Search for the cell housing the specified text and yield its (x, y) center coordinate. 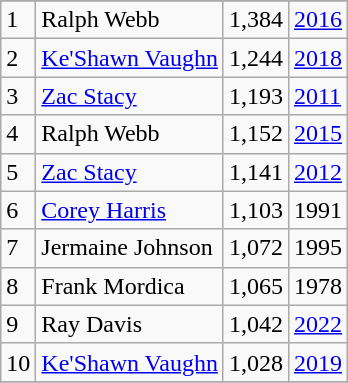
Frank Mordica (130, 286)
1,065 (256, 286)
1995 (318, 248)
Jermaine Johnson (130, 248)
6 (18, 210)
2019 (318, 362)
3 (18, 96)
1,042 (256, 324)
10 (18, 362)
8 (18, 286)
1,028 (256, 362)
2022 (318, 324)
7 (18, 248)
9 (18, 324)
1 (18, 20)
1,193 (256, 96)
2015 (318, 134)
1,152 (256, 134)
2016 (318, 20)
1,103 (256, 210)
1,244 (256, 58)
2011 (318, 96)
1,141 (256, 172)
5 (18, 172)
1,072 (256, 248)
Ray Davis (130, 324)
1,384 (256, 20)
1991 (318, 210)
4 (18, 134)
1978 (318, 286)
2012 (318, 172)
Corey Harris (130, 210)
2018 (318, 58)
2 (18, 58)
